Return the (X, Y) coordinate for the center point of the cell that contains the specified text.  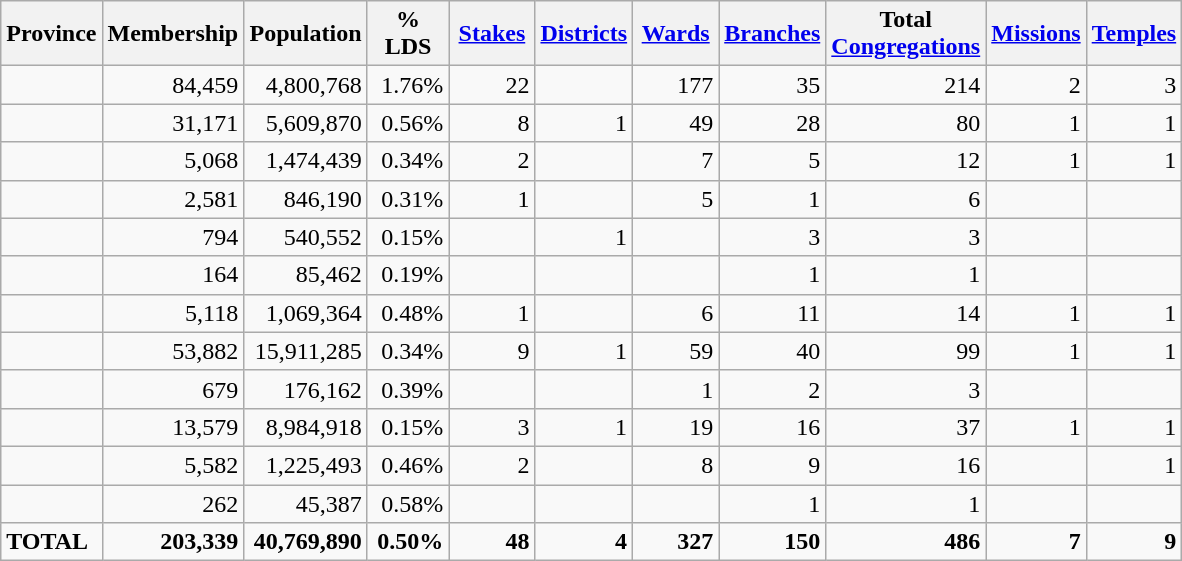
794 (173, 237)
214 (906, 85)
164 (173, 275)
31,171 (173, 123)
5,118 (173, 313)
150 (772, 542)
4 (584, 542)
177 (676, 85)
48 (492, 542)
0.31% (408, 199)
53,882 (173, 351)
8,984,918 (306, 427)
0.56% (408, 123)
203,339 (173, 542)
0.46% (408, 465)
15,911,285 (306, 351)
846,190 (306, 199)
80 (906, 123)
5,582 (173, 465)
Branches (772, 34)
Total Congregations (906, 34)
99 (906, 351)
Province (52, 34)
85,462 (306, 275)
Stakes (492, 34)
14 (906, 313)
Population (306, 34)
Temples (1134, 34)
4,800,768 (306, 85)
5,068 (173, 161)
0.48% (408, 313)
0.39% (408, 389)
2,581 (173, 199)
Districts (584, 34)
40 (772, 351)
11 (772, 313)
1,225,493 (306, 465)
45,387 (306, 503)
19 (676, 427)
0.50% (408, 542)
1,069,364 (306, 313)
Membership (173, 34)
84,459 (173, 85)
Wards (676, 34)
679 (173, 389)
Missions (1036, 34)
28 (772, 123)
1.76% (408, 85)
49 (676, 123)
13,579 (173, 427)
0.58% (408, 503)
1,474,439 (306, 161)
540,552 (306, 237)
35 (772, 85)
327 (676, 542)
486 (906, 542)
59 (676, 351)
22 (492, 85)
12 (906, 161)
TOTAL (52, 542)
37 (906, 427)
40,769,890 (306, 542)
5,609,870 (306, 123)
176,162 (306, 389)
% LDS (408, 34)
262 (173, 503)
0.19% (408, 275)
